Identify which cell holds the provided text, then report its (X, Y) central coordinate. 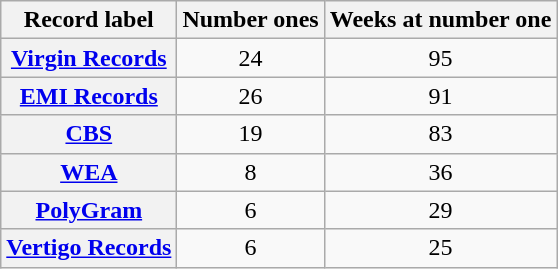
24 (250, 58)
25 (440, 248)
91 (440, 96)
CBS (89, 134)
PolyGram (89, 210)
29 (440, 210)
Weeks at number one (440, 20)
8 (250, 172)
36 (440, 172)
Vertigo Records (89, 248)
WEA (89, 172)
95 (440, 58)
Virgin Records (89, 58)
Number ones (250, 20)
19 (250, 134)
EMI Records (89, 96)
83 (440, 134)
26 (250, 96)
Record label (89, 20)
